Detect which cell encompasses the target text, then output its (X, Y) center coordinate. 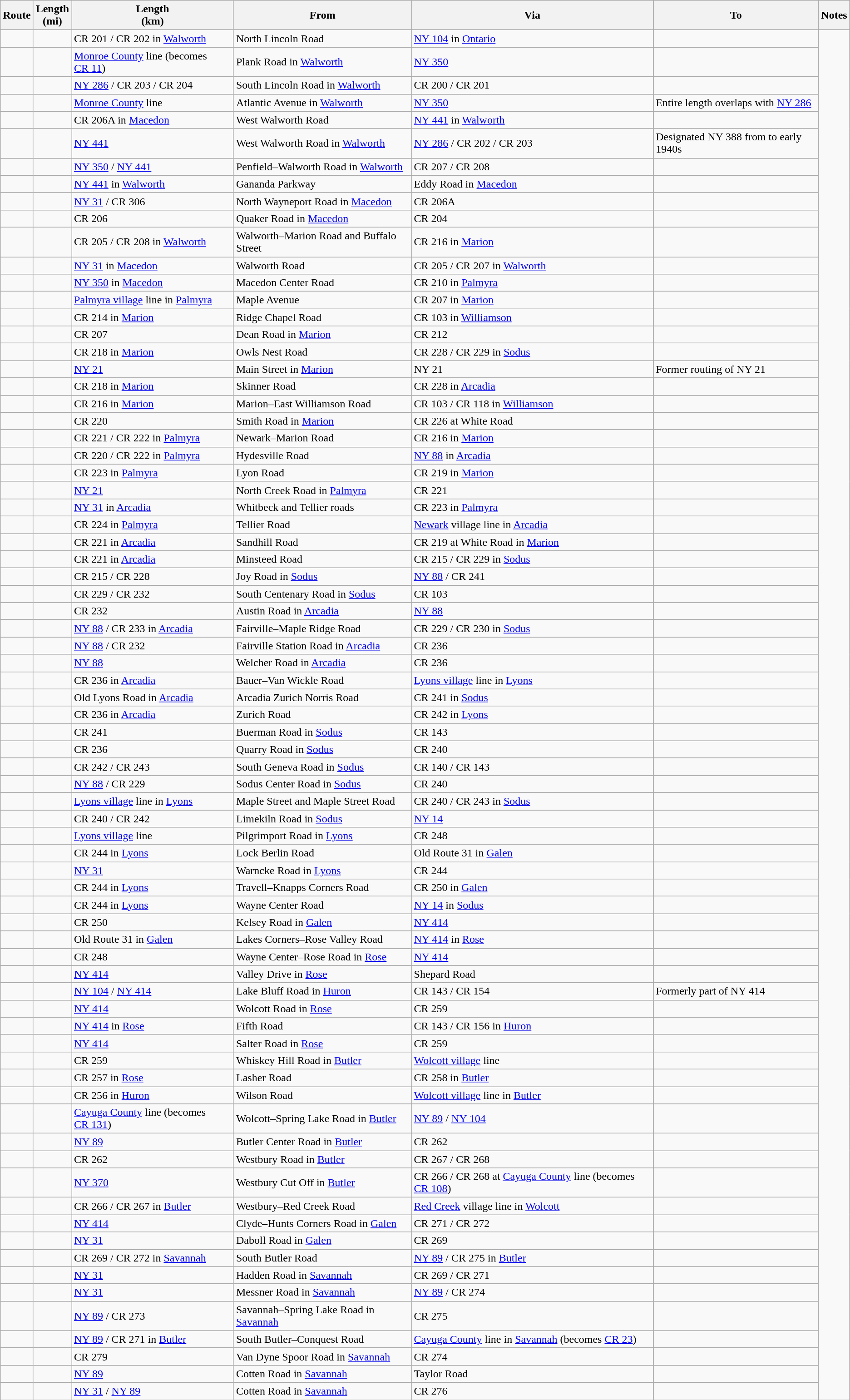
NY 89 / CR 274 (532, 1292)
Wolcott Road in Rose (322, 1009)
Entire length overlaps with NY 286 (736, 103)
CR 143 (532, 732)
Zurich Road (322, 715)
Owls Nest Road (322, 352)
North Lincoln Road (322, 39)
NY 14 in Sodus (532, 905)
Length(km) (153, 15)
Wolcott–Spring Lake Road in Butler (322, 1119)
NY 89 / NY 104 (532, 1119)
CR 226 at White Road (532, 421)
Cayuga County line in Savannah (becomes CR 23) (532, 1339)
Van Dyne Spoor Road in Savannah (322, 1356)
CR 224 in Palmyra (153, 524)
Dean Road in Marion (322, 335)
CR 269 / CR 271 (532, 1275)
CR 143 / CR 156 in Huron (532, 1026)
Gananda Parkway (322, 184)
From (322, 15)
Route (17, 15)
CR 276 (532, 1391)
CR 103 / CR 118 in Williamson (532, 404)
NY 350 / NY 441 (153, 167)
Atlantic Avenue in Walworth (322, 103)
Taylor Road (532, 1374)
Palmyra village line in Palmyra (153, 300)
Travell–Knapps Corners Road (322, 888)
South Geneva Road in Sodus (322, 767)
Valley Drive in Rose (322, 974)
Via (532, 15)
Length(mi) (52, 15)
CR 266 / CR 267 in Butler (153, 1206)
CR 200 / CR 201 (532, 85)
Main Street in Marion (322, 369)
Daboll Road in Galen (322, 1241)
West Walworth Road in Walworth (322, 143)
Lock Berlin Road (322, 853)
Designated NY 388 from to early 1940s (736, 143)
NY 350 in Macedon (153, 283)
NY 88 in Arcadia (532, 455)
CR 143 / CR 154 (532, 991)
CR 279 (153, 1356)
Plank Road in Walworth (322, 62)
CR 250 (153, 922)
NY 88 / CR 241 (532, 577)
CR 269 / CR 272 in Savannah (153, 1258)
South Butler–Conquest Road (322, 1339)
CR 244 (532, 871)
CR 207 (153, 335)
CR 207 / CR 208 (532, 167)
CR 271 / CR 272 (532, 1223)
Minsteed Road (322, 559)
Kelsey Road in Galen (322, 922)
Fairville Station Road in Arcadia (322, 646)
Fifth Road (322, 1026)
CR 103 in Williamson (532, 317)
NY 370 (153, 1182)
CR 250 in Galen (532, 888)
NY 14 (532, 819)
CR 266 / CR 268 at Cayuga County line (becomes CR 108) (532, 1182)
Arcadia Zurich Norris Road (322, 698)
CR 228 / CR 229 in Sodus (532, 352)
Lakes Corners–Rose Valley Road (322, 940)
West Walworth Road (322, 120)
CR 220 / CR 222 in Palmyra (153, 455)
CR 257 in Rose (153, 1078)
Butler Center Road in Butler (322, 1142)
CR 240 / CR 242 (153, 819)
CR 232 (153, 611)
Westbury Road in Butler (322, 1159)
CR 215 / CR 228 (153, 577)
Old Lyons Road in Arcadia (153, 698)
Clyde–Hunts Corners Road in Galen (322, 1223)
CR 205 / CR 208 in Walworth (153, 242)
North Creek Road in Palmyra (322, 490)
CR 228 in Arcadia (532, 386)
Lake Bluff Road in Huron (322, 991)
Wolcott village line in Butler (532, 1095)
NY 89 / CR 275 in Butler (532, 1258)
Tellier Road (322, 524)
Smith Road in Marion (322, 421)
Sodus Center Road in Sodus (322, 784)
Notes (834, 15)
Pilgrimport Road in Lyons (322, 836)
Messner Road in Savannah (322, 1292)
CR 206 (153, 218)
CR 220 (153, 421)
CR 221 (532, 490)
Marion–East Williamson Road (322, 404)
Newark–Marion Road (322, 438)
Wayne Center Road (322, 905)
Welcher Road in Arcadia (322, 663)
Skinner Road (322, 386)
CR 274 (532, 1356)
Hydesville Road (322, 455)
CR 269 (532, 1241)
NY 89 / CR 273 (153, 1316)
Macedon Center Road (322, 283)
CR 140 / CR 143 (532, 767)
Austin Road in Arcadia (322, 611)
Walworth Road (322, 266)
CR 207 in Marion (532, 300)
NY 31 / NY 89 (153, 1391)
NY 104 / NY 414 (153, 991)
CR 219 in Marion (532, 473)
Penfield–Walworth Road in Walworth (322, 167)
CR 267 / CR 268 (532, 1159)
NY 88 / CR 232 (153, 646)
CR 241 in Sodus (532, 698)
Monroe County line (153, 103)
Fairville–Maple Ridge Road (322, 628)
NY 31 in Macedon (153, 266)
Hadden Road in Savannah (322, 1275)
CR 221 / CR 222 in Palmyra (153, 438)
CR 258 in Butler (532, 1078)
Savannah–Spring Lake Road in Savannah (322, 1316)
Sandhill Road (322, 542)
CR 204 (532, 218)
CR 215 / CR 229 in Sodus (532, 559)
Red Creek village line in Wolcott (532, 1206)
NY 441 (153, 143)
CR 229 / CR 232 (153, 594)
CR 201 / CR 202 in Walworth (153, 39)
Quarry Road in Sodus (322, 749)
Joy Road in Sodus (322, 577)
Whiskey Hill Road in Butler (322, 1060)
Quaker Road in Macedon (322, 218)
North Wayneport Road in Macedon (322, 201)
Walworth–Marion Road and Buffalo Street (322, 242)
NY 88 / CR 229 (153, 784)
CR 219 at White Road in Marion (532, 542)
Wayne Center–Rose Road in Rose (322, 957)
CR 205 / CR 207 in Walworth (532, 266)
CR 242 / CR 243 (153, 767)
NY 89 / CR 271 in Butler (153, 1339)
CR 103 (532, 594)
CR 241 (153, 732)
Bauer–Van Wickle Road (322, 680)
Maple Street and Maple Street Road (322, 801)
Cayuga County line (becomes CR 131) (153, 1119)
Lasher Road (322, 1078)
South Lincoln Road in Walworth (322, 85)
Westbury Cut Off in Butler (322, 1182)
Newark village line in Arcadia (532, 524)
To (736, 15)
Limekiln Road in Sodus (322, 819)
CR 212 (532, 335)
CR 275 (532, 1316)
CR 256 in Huron (153, 1095)
Monroe County line (becomes CR 11) (153, 62)
Salter Road in Rose (322, 1043)
Wolcott village line (532, 1060)
NY 104 in Ontario (532, 39)
Lyon Road (322, 473)
Lyons village line (153, 836)
CR 229 / CR 230 in Sodus (532, 628)
Westbury–Red Creek Road (322, 1206)
NY 31 / CR 306 (153, 201)
CR 206A (532, 201)
CR 240 / CR 243 in Sodus (532, 801)
NY 286 / CR 203 / CR 204 (153, 85)
CR 242 in Lyons (532, 715)
NY 286 / CR 202 / CR 203 (532, 143)
Buerman Road in Sodus (322, 732)
CR 206A in Macedon (153, 120)
Maple Avenue (322, 300)
Ridge Chapel Road (322, 317)
CR 210 in Palmyra (532, 283)
NY 31 in Arcadia (153, 507)
South Butler Road (322, 1258)
Shepard Road (532, 974)
Warncke Road in Lyons (322, 871)
Wilson Road (322, 1095)
NY 88 / CR 233 in Arcadia (153, 628)
CR 214 in Marion (153, 317)
Former routing of NY 21 (736, 369)
Formerly part of NY 414 (736, 991)
Eddy Road in Macedon (532, 184)
South Centenary Road in Sodus (322, 594)
Whitbeck and Tellier roads (322, 507)
